Determine the (X, Y) coordinate at the center of the cell enclosing the given text.  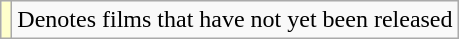
Denotes films that have not yet been released (235, 20)
